Output the (X, Y) coordinate of the center of the cell containing the given text.  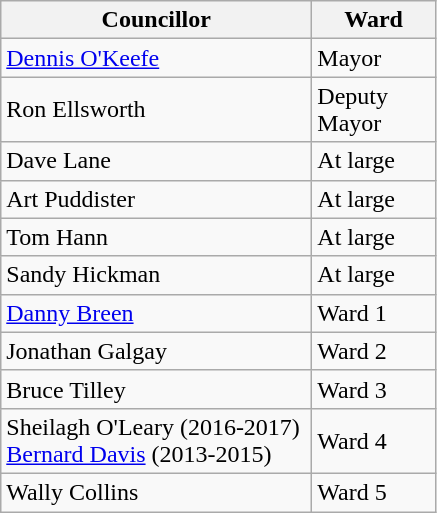
Sandy Hickman (156, 275)
Danny Breen (156, 313)
Jonathan Galgay (156, 351)
Dennis O'Keefe (156, 58)
Tom Hann (156, 237)
Wally Collins (156, 492)
Ron Ellsworth (156, 110)
Art Puddister (156, 199)
Dave Lane (156, 161)
Ward 4 (374, 440)
Ward 5 (374, 492)
Bruce Tilley (156, 389)
Sheilagh O'Leary (2016-2017) Bernard Davis (2013-2015) (156, 440)
Councillor (156, 20)
Ward 1 (374, 313)
Ward (374, 20)
Deputy Mayor (374, 110)
Ward 2 (374, 351)
Ward 3 (374, 389)
Mayor (374, 58)
